Output the [x, y] coordinate of the center of the cell containing the given text.  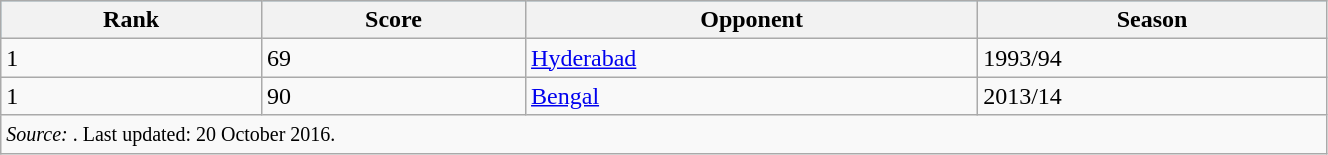
69 [394, 58]
2013/14 [1152, 96]
Opponent [752, 20]
90 [394, 96]
Source: . Last updated: 20 October 2016. [664, 134]
Bengal [752, 96]
Hyderabad [752, 58]
Score [394, 20]
Rank [132, 20]
1993/94 [1152, 58]
Season [1152, 20]
